Return [X, Y] of the center of cell containing provided text 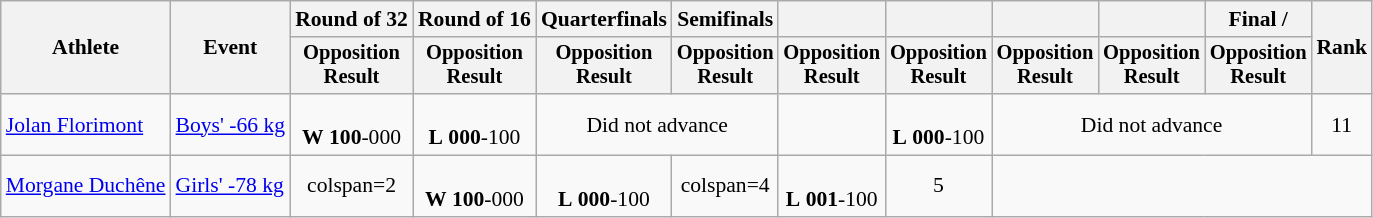
colspan=4 [726, 186]
Event [231, 48]
L 001-100 [832, 186]
colspan=2 [352, 186]
Girls' -78 kg [231, 186]
Boys' -66 kg [231, 124]
11 [1342, 124]
Rank [1342, 48]
Quarterfinals [604, 19]
Athlete [86, 48]
Semifinals [726, 19]
Final / [1258, 19]
Round of 32 [352, 19]
Round of 16 [474, 19]
5 [938, 186]
Morgane Duchêne [86, 186]
Jolan Florimont [86, 124]
